From the cell containing the given text, extract its center point as [x, y] coordinate. 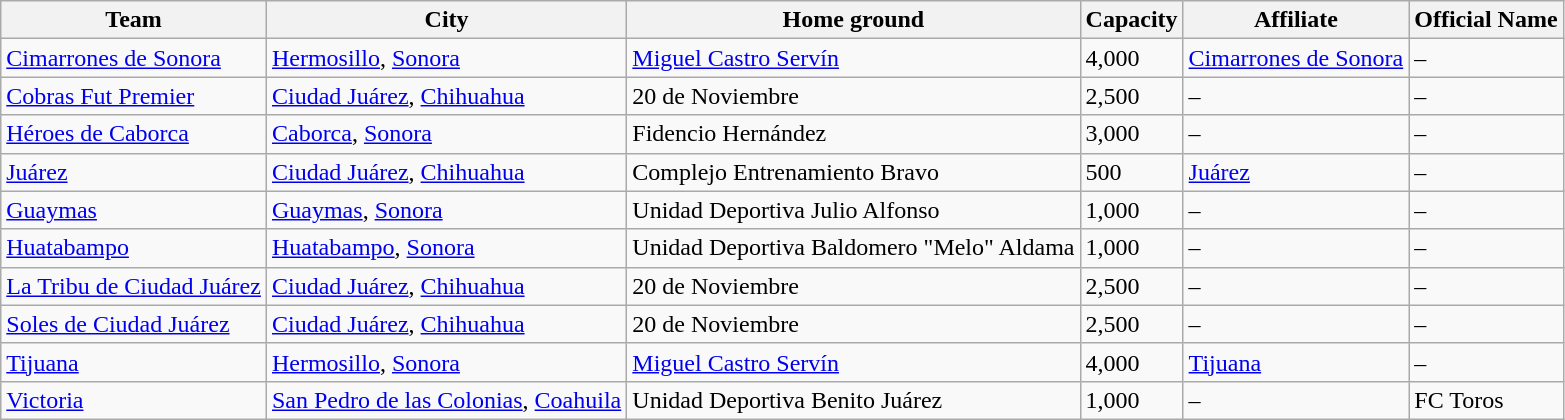
City [446, 20]
Unidad Deportiva Baldomero "Melo" Aldama [854, 248]
Affiliate [1296, 20]
Huatabampo, Sonora [446, 248]
Official Name [1486, 20]
Home ground [854, 20]
Huatabampo [134, 248]
Cobras Fut Premier [134, 96]
Victoria [134, 400]
Complejo Entrenamiento Bravo [854, 172]
Team [134, 20]
3,000 [1132, 134]
La Tribu de Ciudad Juárez [134, 286]
Unidad Deportiva Benito Juárez [854, 400]
Soles de Ciudad Juárez [134, 324]
FC Toros [1486, 400]
Unidad Deportiva Julio Alfonso [854, 210]
Guaymas [134, 210]
Capacity [1132, 20]
Héroes de Caborca [134, 134]
Fidencio Hernández [854, 134]
500 [1132, 172]
Guaymas, Sonora [446, 210]
San Pedro de las Colonias, Coahuila [446, 400]
Caborca, Sonora [446, 134]
